Return [x, y] of the center of cell containing provided text 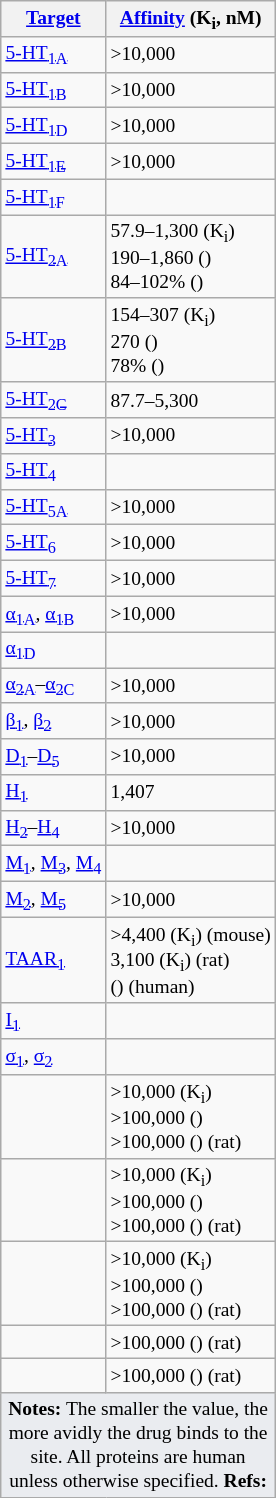
α2A–α2C [54, 686]
Target [54, 19]
154–307 (Ki)270 ()78% () [190, 340]
D1–D5 [54, 757]
σ1, σ2 [54, 1057]
5-HT4 [54, 471]
5-HT2A [54, 257]
Notes: The smaller the value, the more avidly the drug binds to the site. All proteins are human unless otherwise specified. Refs: [138, 1444]
57.9–1,300 (Ki)190–1,860 ()84–102% () [190, 257]
5-HT5A [54, 507]
87.7–5,300 [190, 400]
5-HT6 [54, 543]
5-HT1D [54, 126]
5-HT1B [54, 90]
5-HT2C [54, 400]
>4,400 (Ki) (mouse)3,100 (Ki) (rat) () (human) [190, 960]
I1 [54, 1021]
α1D [54, 650]
5-HT1F [54, 197]
1,407 [190, 793]
TAAR1 [54, 960]
α1A, α1B [54, 614]
H1 [54, 793]
5-HT2B [54, 340]
Affinity (Ki, nM) [190, 19]
β1, β2 [54, 721]
M1, M3, M4 [54, 864]
H2–H4 [54, 828]
5-HT1A [54, 54]
5-HT1E [54, 161]
5-HT3 [54, 436]
5-HT7 [54, 578]
M2, M5 [54, 900]
